Output the [x, y] coordinate of the center of the cell containing the given text.  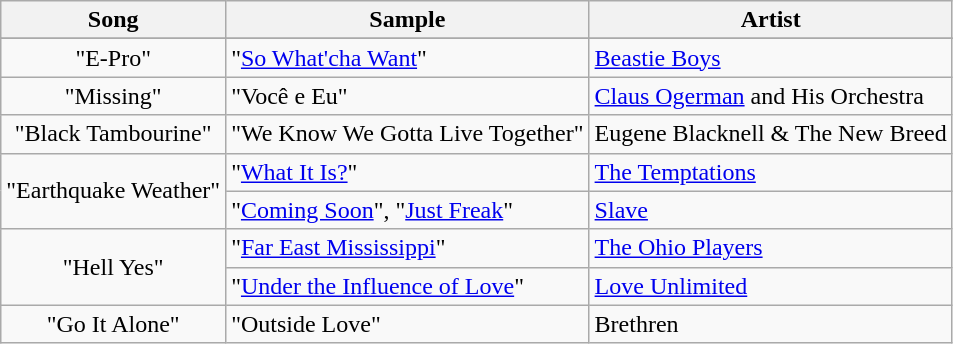
"Outside Love" [408, 324]
"E-Pro" [114, 58]
Song [114, 20]
Eugene Blacknell & The New Breed [770, 134]
Brethren [770, 324]
"Missing" [114, 96]
Artist [770, 20]
"What It Is?" [408, 172]
"Far East Mississippi" [408, 248]
"Você e Eu" [408, 96]
"Coming Soon", "Just Freak" [408, 210]
"Under the Influence of Love" [408, 286]
Beastie Boys [770, 58]
"So What'cha Want" [408, 58]
Claus Ogerman and His Orchestra [770, 96]
The Ohio Players [770, 248]
Slave [770, 210]
The Temptations [770, 172]
Sample [408, 20]
"Earthquake Weather" [114, 191]
"Hell Yes" [114, 267]
"Black Tambourine" [114, 134]
"We Know We Gotta Live Together" [408, 134]
"Go It Alone" [114, 324]
Love Unlimited [770, 286]
